Detect which cell encompasses the target text, then output its [X, Y] center coordinate. 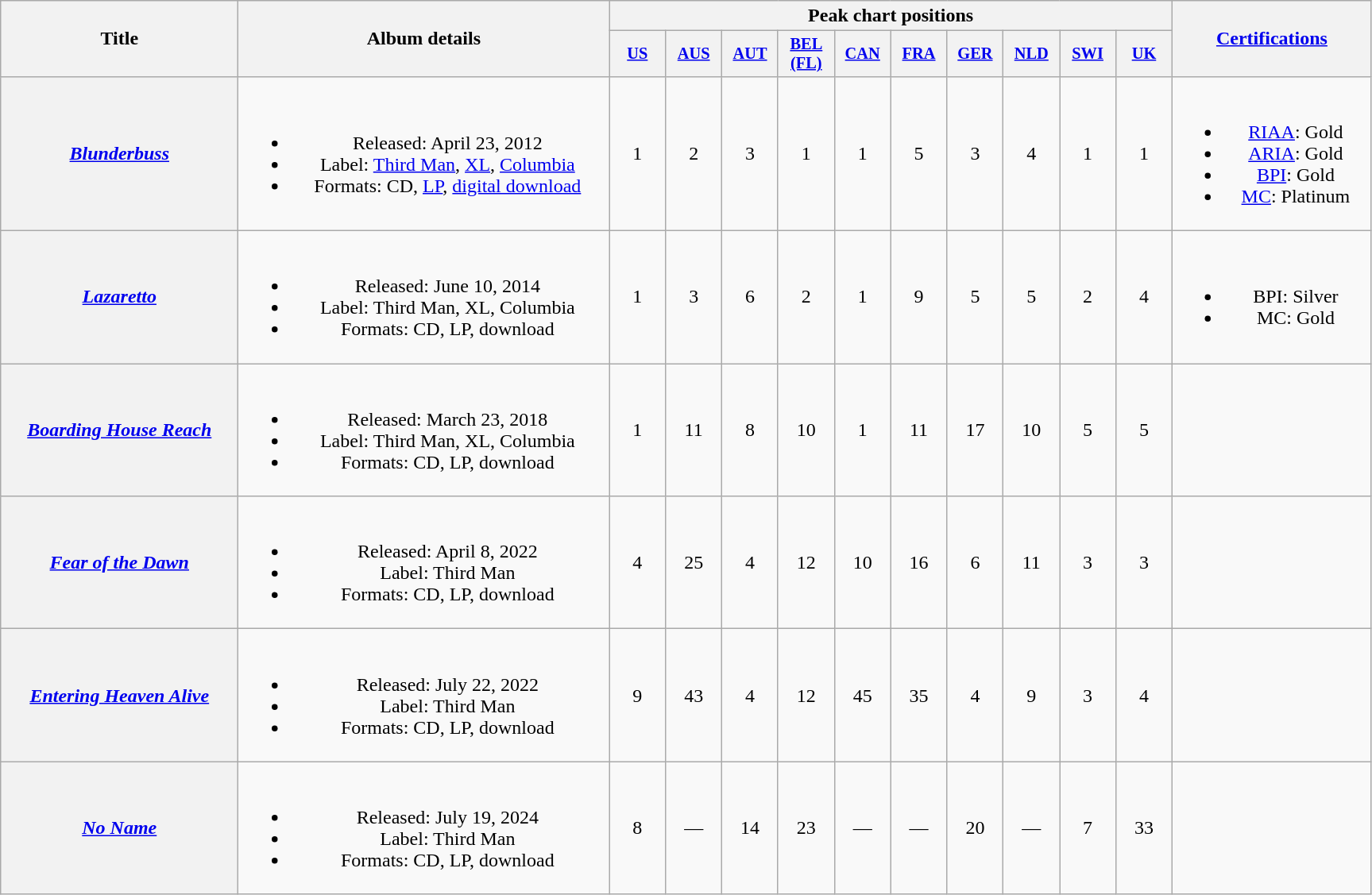
7 [1088, 827]
35 [918, 696]
BEL(FL) [806, 54]
Released: April 8, 2022Label: Third ManFormats: CD, LP, download [424, 562]
NLD [1031, 54]
UK [1144, 54]
RIAA: GoldARIA: GoldBPI: GoldMC: Platinum [1271, 153]
SWI [1088, 54]
Blunderbuss [119, 153]
CAN [863, 54]
Released: June 10, 2014Label: Third Man, XL, ColumbiaFormats: CD, LP, download [424, 297]
16 [918, 562]
Certifications [1271, 39]
Released: July 19, 2024Label: Third ManFormats: CD, LP, download [424, 827]
AUS [694, 54]
Released: April 23, 2012Label: Third Man, XL, ColumbiaFormats: CD, LP, digital download [424, 153]
43 [694, 696]
Peak chart positions [891, 16]
Released: July 22, 2022Label: Third ManFormats: CD, LP, download [424, 696]
US [637, 54]
17 [976, 430]
Entering Heaven Alive [119, 696]
45 [863, 696]
GER [976, 54]
Released: March 23, 2018Label: Third Man, XL, ColumbiaFormats: CD, LP, download [424, 430]
Album details [424, 39]
AUT [750, 54]
Lazaretto [119, 297]
25 [694, 562]
14 [750, 827]
No Name [119, 827]
33 [1144, 827]
23 [806, 827]
Fear of the Dawn [119, 562]
Title [119, 39]
FRA [918, 54]
20 [976, 827]
Boarding House Reach [119, 430]
BPI: SilverMC: Gold [1271, 297]
